Identify which cell holds the provided text, then report its [X, Y] central coordinate. 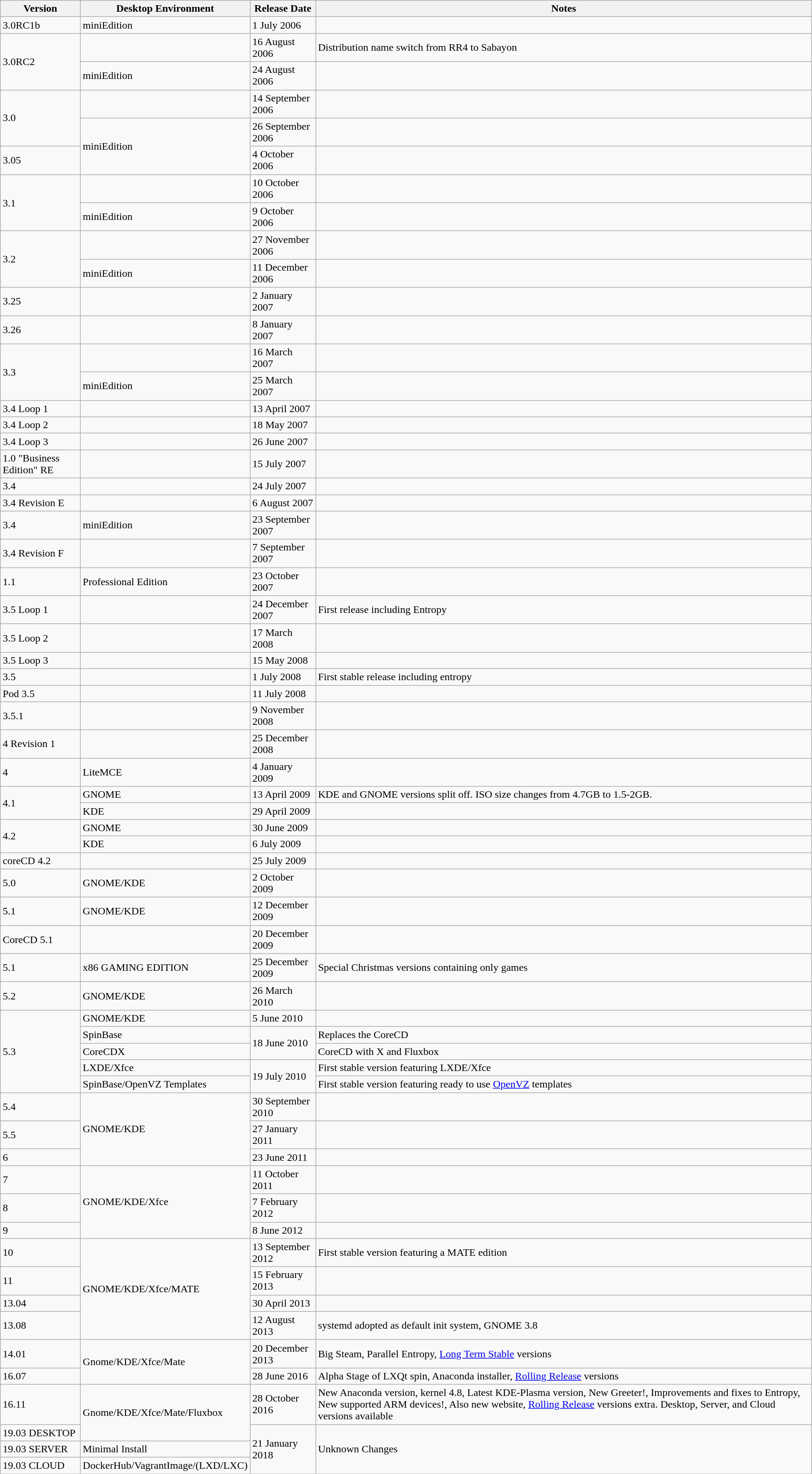
30 April 2013 [283, 1303]
1 July 2008 [283, 677]
16.11 [41, 1404]
28 October 2016 [283, 1404]
25 December 2008 [283, 744]
19.03 DESKTOP [41, 1433]
DockerHub/VagrantImage/(LXD/LXC) [165, 1466]
27 January 2011 [283, 1135]
23 September 2007 [283, 525]
3.26 [41, 330]
12 August 2013 [283, 1326]
30 June 2009 [283, 828]
5.5 [41, 1135]
4 January 2009 [283, 772]
11 December 2006 [283, 273]
Special Christmas versions containing only games [564, 967]
13.04 [41, 1303]
3.4 Revision F [41, 554]
Release Date [283, 9]
SpinBase/OpenVZ Templates [165, 1084]
Replaces the CoreCD [564, 1035]
GNOME/KDE/Xfce/MATE [165, 1289]
3.0RC1b [41, 25]
Professional Edition [165, 581]
19.03 CLOUD [41, 1466]
16.07 [41, 1376]
6 August 2007 [283, 503]
Big Steam, Parallel Entropy, Long Term Stable versions [564, 1353]
3.25 [41, 301]
9 [41, 1230]
CoreCD 5.1 [41, 940]
8 January 2007 [283, 330]
3.0 [41, 118]
3.05 [41, 161]
3.5.1 [41, 716]
16 August 2006 [283, 48]
3.4 Revision E [41, 503]
20 December 2009 [283, 940]
5.2 [41, 996]
5.0 [41, 883]
16 March 2007 [283, 358]
5.4 [41, 1107]
9 November 2008 [283, 716]
13 April 2009 [283, 795]
4 Revision 1 [41, 744]
25 March 2007 [283, 386]
3.1 [41, 203]
24 December 2007 [283, 610]
24 August 2006 [283, 75]
4.1 [41, 803]
10 October 2006 [283, 188]
4 [41, 772]
3.4 Loop 1 [41, 409]
LiteMCE [165, 772]
2 January 2007 [283, 301]
14.01 [41, 1353]
KDE and GNOME versions split off. ISO size changes from 4.7GB to 1.5-2GB. [564, 795]
systemd adopted as default init system, GNOME 3.8 [564, 1326]
15 July 2007 [283, 464]
First stable version featuring LXDE/Xfce [564, 1068]
6 [41, 1157]
15 May 2008 [283, 660]
CoreCD with X and Fluxbox [564, 1051]
First stable version featuring ready to use OpenVZ templates [564, 1084]
5.3 [41, 1051]
18 May 2007 [283, 425]
3.4 Loop 2 [41, 425]
Pod 3.5 [41, 694]
Gnome/KDE/Xfce/Mate [165, 1362]
Notes [564, 9]
6 July 2009 [283, 844]
25 December 2009 [283, 967]
1.0 "Business Edition" RE [41, 464]
CoreCDX [165, 1051]
First stable version featuring a MATE edition [564, 1253]
Unknown Changes [564, 1449]
9 October 2006 [283, 217]
26 March 2010 [283, 996]
3.5 Loop 2 [41, 638]
30 September 2010 [283, 1107]
3.2 [41, 259]
10 [41, 1253]
5 June 2010 [283, 1018]
x86 GAMING EDITION [165, 967]
First stable release including entropy [564, 677]
15 February 2013 [283, 1281]
4 October 2006 [283, 161]
8 [41, 1208]
3.3 [41, 372]
25 July 2009 [283, 861]
13 September 2012 [283, 1253]
Minimal Install [165, 1449]
3.0RC2 [41, 62]
11 October 2011 [283, 1180]
24 July 2007 [283, 486]
26 September 2006 [283, 132]
27 November 2006 [283, 245]
Distribution name switch from RR4 to Sabayon [564, 48]
13 April 2007 [283, 409]
29 April 2009 [283, 811]
7 February 2012 [283, 1208]
Version [41, 9]
SpinBase [165, 1035]
7 [41, 1180]
3.4 Loop 3 [41, 442]
26 June 2007 [283, 442]
13.08 [41, 1326]
LXDE/Xfce [165, 1068]
3.5 Loop 1 [41, 610]
28 June 2016 [283, 1376]
11 [41, 1281]
23 June 2011 [283, 1157]
First release including Entropy [564, 610]
21 January 2018 [283, 1449]
4.2 [41, 836]
17 March 2008 [283, 638]
19 July 2010 [283, 1076]
3.5 Loop 3 [41, 660]
19.03 SERVER [41, 1449]
Gnome/KDE/Xfce/Mate/Fluxbox [165, 1412]
8 June 2012 [283, 1230]
3.5 [41, 677]
1.1 [41, 581]
7 September 2007 [283, 554]
12 December 2009 [283, 911]
Desktop Environment [165, 9]
1 July 2006 [283, 25]
2 October 2009 [283, 883]
18 June 2010 [283, 1043]
coreCD 4.2 [41, 861]
23 October 2007 [283, 581]
14 September 2006 [283, 104]
GNOME/KDE/Xfce [165, 1202]
Alpha Stage of LXQt spin, Anaconda installer, Rolling Release versions [564, 1376]
11 July 2008 [283, 694]
20 December 2013 [283, 1353]
